Locate the cell with the specified text and output its [x, y] center coordinate. 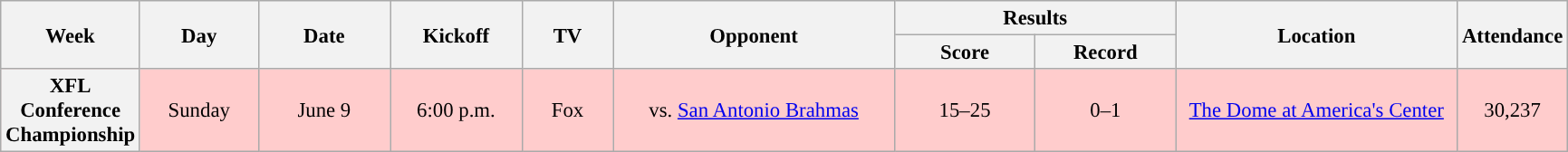
Date [324, 34]
Attendance [1513, 34]
6:00 p.m. [457, 110]
The Dome at America's Center [1317, 110]
Score [964, 52]
Record [1105, 52]
June 9 [324, 110]
Results [1034, 18]
XFL Conference Championship [71, 110]
TV [567, 34]
vs. San Antonio Brahmas [754, 110]
Kickoff [457, 34]
Location [1317, 34]
15–25 [964, 110]
Day [199, 34]
30,237 [1513, 110]
Sunday [199, 110]
Week [71, 34]
Opponent [754, 34]
0–1 [1105, 110]
Fox [567, 110]
